Locate the cell with the specified text and output its (X, Y) center coordinate. 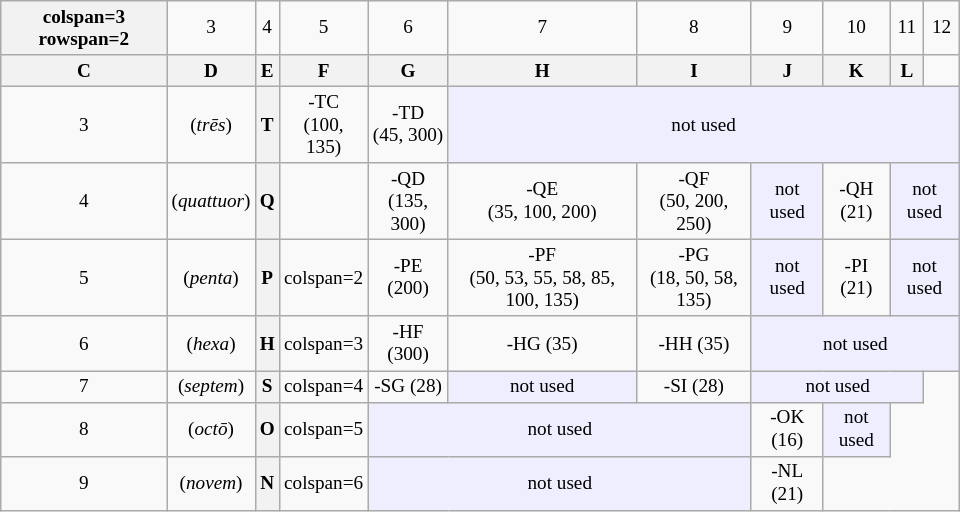
(trēs) (211, 124)
I (694, 71)
-PG(18, 50, 58, 135) (694, 278)
-TD(45, 300) (408, 124)
Q (267, 202)
colspan=3 rowspan=2 (84, 28)
E (267, 71)
S (267, 386)
12 (942, 28)
colspan=4 (324, 386)
D (211, 71)
K (856, 71)
O (267, 429)
11 (907, 28)
T (267, 124)
F (324, 71)
-PF(50, 53, 55, 58, 85, 100, 135) (542, 278)
N (267, 483)
-PE(200) (408, 278)
colspan=2 (324, 278)
-QE(35, 100, 200) (542, 202)
(septem) (211, 386)
-HF (300) (408, 343)
-QF(50, 200, 250) (694, 202)
-OK (16) (787, 429)
-SI (28) (694, 386)
-HG (35) (542, 343)
-TC(100, 135) (324, 124)
colspan=5 (324, 429)
(hexa) (211, 343)
L (907, 71)
-NL (21) (787, 483)
(novem) (211, 483)
10 (856, 28)
(quattuor) (211, 202)
-SG (28) (408, 386)
(octō) (211, 429)
-QH(21) (856, 202)
C (84, 71)
-PI(21) (856, 278)
-HH (35) (694, 343)
P (267, 278)
G (408, 71)
J (787, 71)
-QD(135, 300) (408, 202)
(penta) (211, 278)
colspan=6 (324, 483)
colspan=3 (324, 343)
